Pinpoint the cell where the given text exists, returning its [x, y] midpoint coordinate. 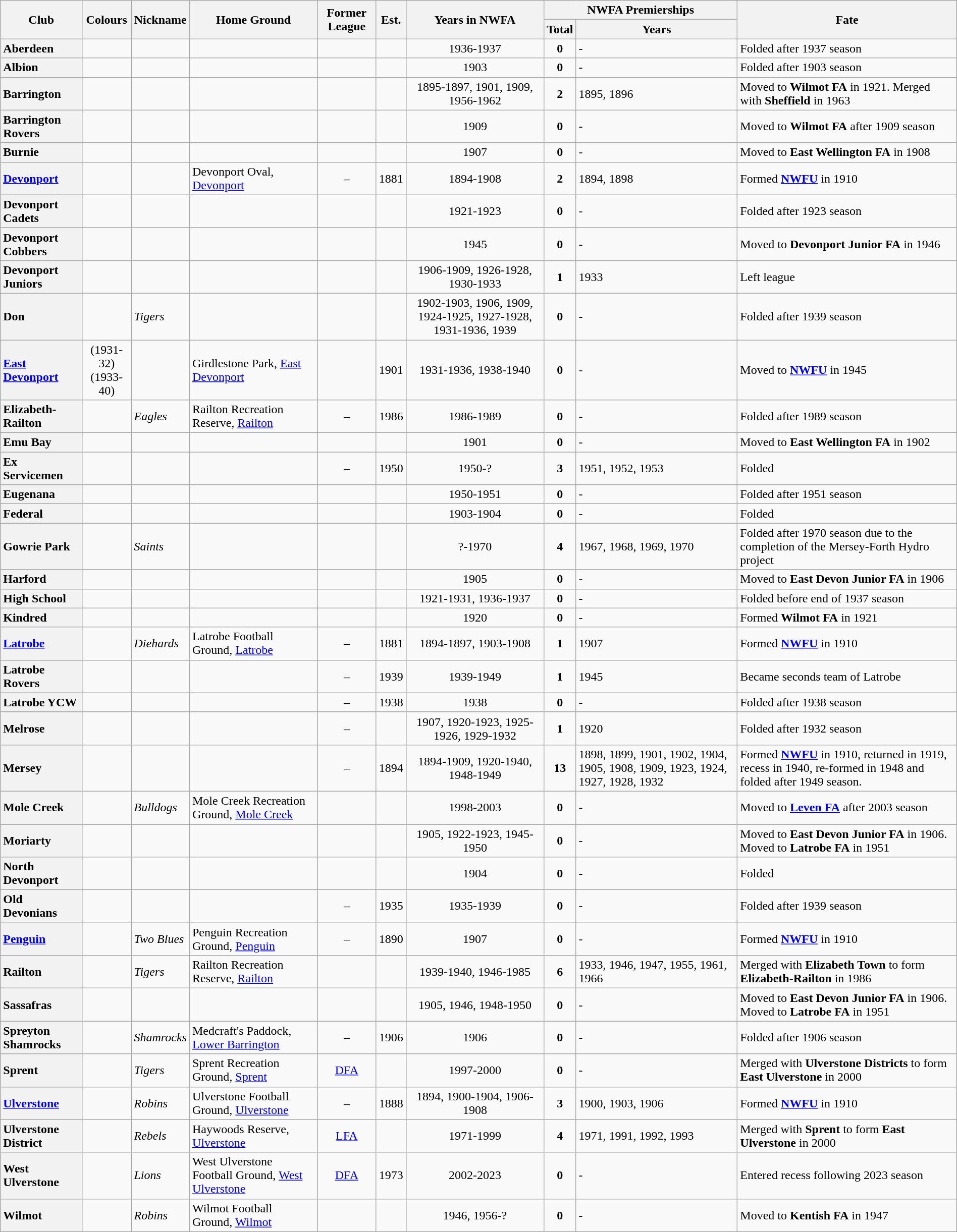
Folded after 1903 season [847, 68]
Latrobe YCW [41, 702]
Kindred [41, 618]
Club [41, 20]
1950-1951 [474, 494]
1973 [391, 1175]
Folded after 1938 season [847, 702]
Diehards [161, 644]
Moved to Wilmot FA after 1909 season [847, 126]
Formed Wilmot FA in 1921 [847, 618]
1935 [391, 906]
1894-1897, 1903-1908 [474, 644]
1950 [391, 468]
Old Devonians [41, 906]
Folded after 1989 season [847, 417]
Federal [41, 514]
Nickname [161, 20]
Devonport Cadets [41, 211]
Merged with Ulverstone Districts to form East Ulverstone in 2000 [847, 1071]
Latrobe [41, 644]
Shamrocks [161, 1037]
Moved to Wilmot FA in 1921. Merged with Sheffield in 1963 [847, 94]
1907, 1920-1923, 1925-1926, 1929-1932 [474, 729]
Former League [347, 20]
1894 [391, 768]
Merged with Sprent to form East Ulverstone in 2000 [847, 1136]
Eugenana [41, 494]
Girdlestone Park, East Devonport [253, 370]
Est. [391, 20]
1895-1897, 1901, 1909, 1956-1962 [474, 94]
Wilmot [41, 1215]
Latrobe Football Ground, Latrobe [253, 644]
1986 [391, 417]
North Devonport [41, 874]
13 [560, 768]
Folded after 1951 season [847, 494]
1895, 1896 [657, 94]
Ex Servicemen [41, 468]
Merged with Elizabeth Town to form Elizabeth-Railton in 1986 [847, 972]
Rebels [161, 1136]
1900, 1903, 1906 [657, 1103]
6 [560, 972]
1903 [474, 68]
Penguin Recreation Ground, Penguin [253, 939]
1905, 1946, 1948-1950 [474, 1005]
Devonport Oval, Devonport [253, 179]
Barrington Rovers [41, 126]
Spreyton Shamrocks [41, 1037]
1950-? [474, 468]
Moved to East Wellington FA in 1908 [847, 152]
Folded after 1932 season [847, 729]
1894, 1898 [657, 179]
Moriarty [41, 841]
Two Blues [161, 939]
Mersey [41, 768]
1936-1937 [474, 48]
Devonport Cobbers [41, 244]
1951, 1952, 1953 [657, 468]
1971, 1991, 1992, 1993 [657, 1136]
1921-1923 [474, 211]
Moved to Devonport Junior FA in 1946 [847, 244]
Formed NWFU in 1910, returned in 1919, recess in 1940, re-formed in 1948 and folded after 1949 season. [847, 768]
Folded after 1937 season [847, 48]
1946, 1956-? [474, 1215]
1909 [474, 126]
1933, 1946, 1947, 1955, 1961, 1966 [657, 972]
1894-1908 [474, 179]
Folded after 1906 season [847, 1037]
Mole Creek [41, 807]
1902-1903, 1906, 1909, 1924-1925, 1927-1928, 1931-1936, 1939 [474, 316]
Folded after 1970 season due to the completion of the Mersey-Forth Hydro project [847, 546]
Moved to East Wellington FA in 1902 [847, 442]
Harford [41, 579]
Folded after 1923 season [847, 211]
1933 [657, 276]
Total [560, 29]
Moved to NWFU in 1945 [847, 370]
Burnie [41, 152]
Home Ground [253, 20]
West Ulverstone [41, 1175]
Years in NWFA [474, 20]
Latrobe Rovers [41, 676]
Left league [847, 276]
1931-1936, 1938-1940 [474, 370]
2002-2023 [474, 1175]
Became seconds team of Latrobe [847, 676]
Sassafras [41, 1005]
Gowrie Park [41, 546]
Colours [107, 20]
?-1970 [474, 546]
1890 [391, 939]
Ulverstone District [41, 1136]
1971-1999 [474, 1136]
Eagles [161, 417]
1894, 1900-1904, 1906-1908 [474, 1103]
Wilmot Football Ground, Wilmot [253, 1215]
1939-1940, 1946-1985 [474, 972]
Folded before end of 1937 season [847, 598]
East Devonport [41, 370]
Saints [161, 546]
1905, 1922-1923, 1945-1950 [474, 841]
Sprent Recreation Ground, Sprent [253, 1071]
1906-1909, 1926-1928, 1930-1933 [474, 276]
Years [657, 29]
Moved to Kentish FA in 1947 [847, 1215]
1921-1931, 1936-1937 [474, 598]
1939-1949 [474, 676]
NWFA Premierships [641, 10]
1986-1989 [474, 417]
1903-1904 [474, 514]
LFA [347, 1136]
Emu Bay [41, 442]
Albion [41, 68]
1904 [474, 874]
Aberdeen [41, 48]
Lions [161, 1175]
Don [41, 316]
High School [41, 598]
Entered recess following 2023 season [847, 1175]
1894-1909, 1920-1940, 1948-1949 [474, 768]
Mole Creek Recreation Ground, Mole Creek [253, 807]
Railton [41, 972]
Elizabeth-Railton [41, 417]
1939 [391, 676]
1935-1939 [474, 906]
Ulverstone [41, 1103]
1898, 1899, 1901, 1902, 1904, 1905, 1908, 1909, 1923, 1924, 1927, 1928, 1932 [657, 768]
1967, 1968, 1969, 1970 [657, 546]
1998-2003 [474, 807]
1997-2000 [474, 1071]
Fate [847, 20]
Penguin [41, 939]
West Ulverstone Football Ground, West Ulverstone [253, 1175]
Devonport Juniors [41, 276]
Medcraft's Paddock, Lower Barrington [253, 1037]
1888 [391, 1103]
Barrington [41, 94]
Devonport [41, 179]
(1931-32) (1933-40) [107, 370]
Sprent [41, 1071]
Moved to Leven FA after 2003 season [847, 807]
Moved to East Devon Junior FA in 1906 [847, 579]
1905 [474, 579]
Melrose [41, 729]
Ulverstone Football Ground, Ulverstone [253, 1103]
Haywoods Reserve, Ulverstone [253, 1136]
Bulldogs [161, 807]
